Extract the (x, y) coordinate from the center of the cell holding the provided text.  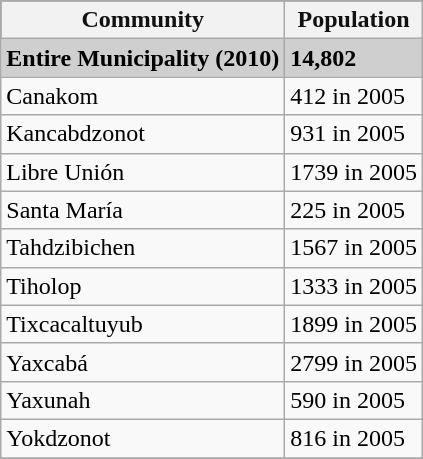
1739 in 2005 (354, 172)
1567 in 2005 (354, 248)
931 in 2005 (354, 134)
Santa María (143, 210)
816 in 2005 (354, 438)
Canakom (143, 96)
Community (143, 20)
Yaxunah (143, 400)
1333 in 2005 (354, 286)
225 in 2005 (354, 210)
14,802 (354, 58)
Population (354, 20)
Kancabdzonot (143, 134)
Tiholop (143, 286)
Tahdzibichen (143, 248)
Entire Municipality (2010) (143, 58)
412 in 2005 (354, 96)
Yokdzonot (143, 438)
Libre Unión (143, 172)
1899 in 2005 (354, 324)
Yaxcabá (143, 362)
590 in 2005 (354, 400)
Tixcacaltuyub (143, 324)
2799 in 2005 (354, 362)
